Output the (x, y) coordinate of the center of the cell containing the given text.  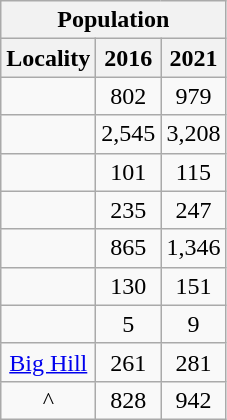
865 (128, 248)
Locality (48, 58)
9 (194, 324)
151 (194, 286)
^ (48, 400)
2016 (128, 58)
828 (128, 400)
261 (128, 362)
130 (128, 286)
235 (128, 210)
2,545 (128, 134)
115 (194, 172)
Population (114, 20)
281 (194, 362)
Big Hill (48, 362)
942 (194, 400)
802 (128, 96)
5 (128, 324)
1,346 (194, 248)
2021 (194, 58)
101 (128, 172)
3,208 (194, 134)
979 (194, 96)
247 (194, 210)
